Extract the [X, Y] coordinate from the center of the cell holding the provided text.  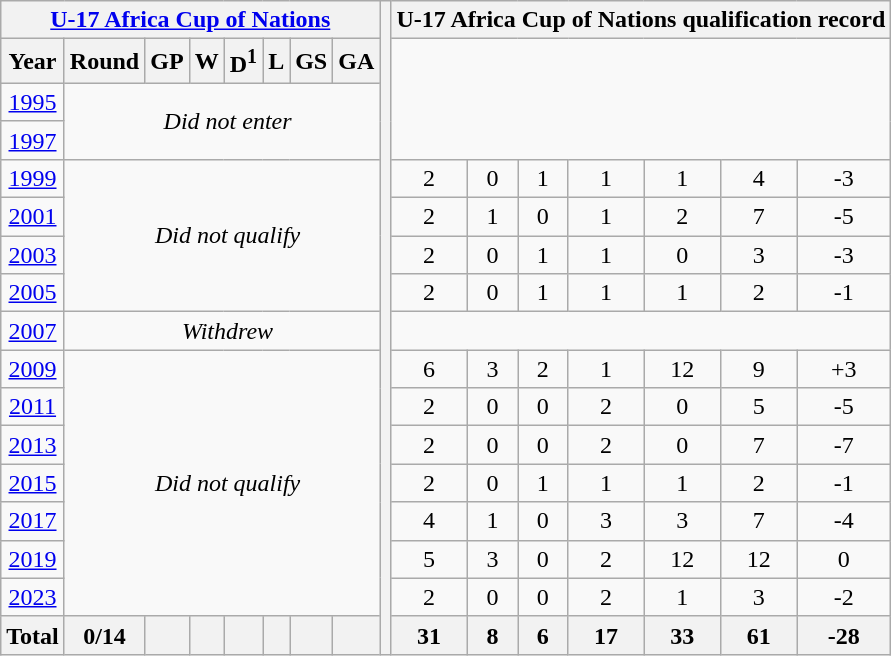
2017 [33, 521]
2009 [33, 369]
-28 [844, 635]
Withdrew [228, 331]
Year [33, 62]
2011 [33, 407]
-7 [844, 445]
9 [759, 369]
2023 [33, 597]
1999 [33, 178]
1997 [33, 140]
2001 [33, 217]
U-17 Africa Cup of Nations [190, 20]
17 [606, 635]
33 [682, 635]
D1 [243, 62]
-2 [844, 597]
+3 [844, 369]
Total [33, 635]
2003 [33, 255]
1995 [33, 102]
-4 [844, 521]
61 [759, 635]
GS [312, 62]
Did not enter [228, 121]
2013 [33, 445]
2019 [33, 559]
2015 [33, 483]
Round [104, 62]
L [276, 62]
8 [492, 635]
0/14 [104, 635]
2007 [33, 331]
GA [356, 62]
U-17 Africa Cup of Nations qualification record [641, 20]
GP [167, 62]
W [206, 62]
2005 [33, 293]
31 [429, 635]
